Extract the [X, Y] coordinate from the center of the cell holding the provided text.  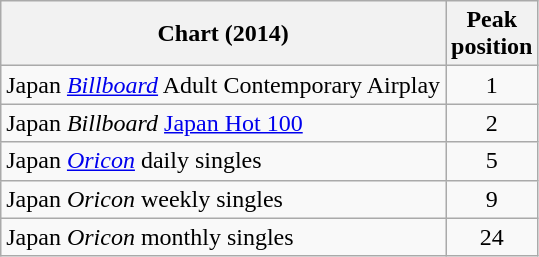
24 [492, 237]
Japan Billboard Adult Contemporary Airplay [224, 85]
Chart (2014) [224, 34]
Japan Oricon daily singles [224, 161]
Japan Oricon weekly singles [224, 199]
5 [492, 161]
9 [492, 199]
Japan Billboard Japan Hot 100 [224, 123]
Japan Oricon monthly singles [224, 237]
2 [492, 123]
1 [492, 85]
Peakposition [492, 34]
